Find where the given text appears and provide that cell's center as [X, Y] coordinate. 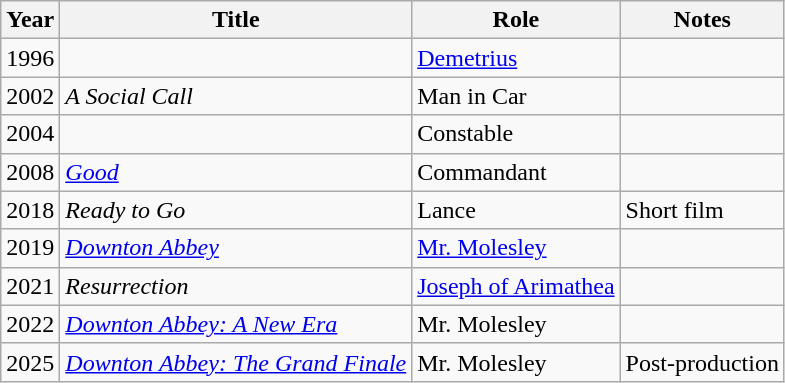
2019 [30, 248]
Commandant [516, 172]
Year [30, 20]
Downton Abbey [236, 248]
2004 [30, 134]
Joseph of Arimathea [516, 286]
Title [236, 20]
Post-production [702, 362]
Lance [516, 210]
Downton Abbey: The Grand Finale [236, 362]
2002 [30, 96]
Notes [702, 20]
Downton Abbey: A New Era [236, 324]
2021 [30, 286]
A Social Call [236, 96]
2025 [30, 362]
Role [516, 20]
Demetrius [516, 58]
2022 [30, 324]
Short film [702, 210]
Man in Car [516, 96]
Resurrection [236, 286]
Good [236, 172]
Constable [516, 134]
Ready to Go [236, 210]
2018 [30, 210]
1996 [30, 58]
2008 [30, 172]
